Scan for the cell matching the given text and deliver its [x, y] coordinate at center. 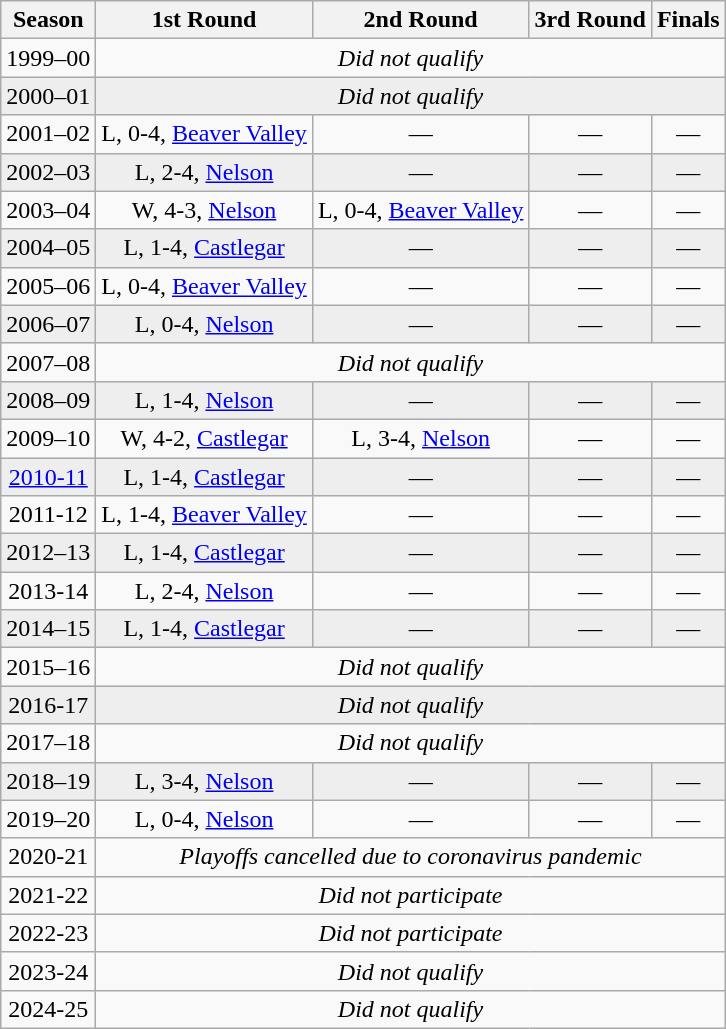
2010-11 [48, 477]
2012–13 [48, 553]
2002–03 [48, 172]
2020-21 [48, 857]
W, 4-2, Castlegar [204, 438]
2007–08 [48, 362]
2021-22 [48, 895]
2022-23 [48, 933]
2009–10 [48, 438]
3rd Round [590, 20]
Finals [688, 20]
2024-25 [48, 1009]
L, 1-4, Beaver Valley [204, 515]
2008–09 [48, 400]
2015–16 [48, 667]
2011-12 [48, 515]
Season [48, 20]
2019–20 [48, 819]
1999–00 [48, 58]
2001–02 [48, 134]
2018–19 [48, 781]
2014–15 [48, 629]
W, 4-3, Nelson [204, 210]
2000–01 [48, 96]
2nd Round [420, 20]
1st Round [204, 20]
Playoffs cancelled due to coronavirus pandemic [410, 857]
L, 1-4, Nelson [204, 400]
2013-14 [48, 591]
2006–07 [48, 324]
2023-24 [48, 971]
2005–06 [48, 286]
2016-17 [48, 705]
2003–04 [48, 210]
2004–05 [48, 248]
2017–18 [48, 743]
